Capture the cell that displays the provided text and extract its (x, y) central coordinate. 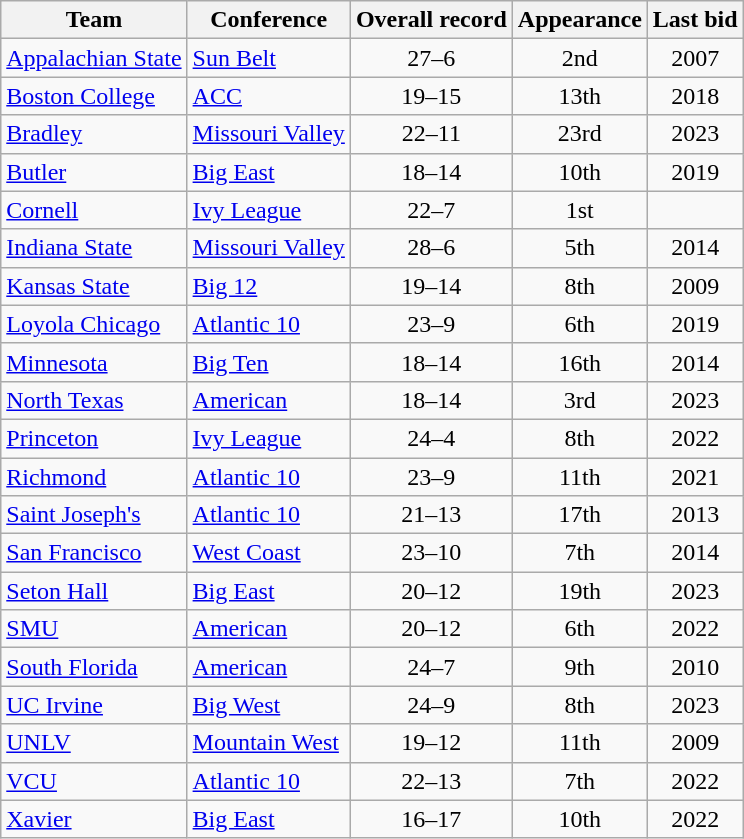
19th (580, 591)
24–4 (431, 438)
Xavier (94, 819)
9th (580, 667)
UC Irvine (94, 705)
Conference (268, 20)
24–7 (431, 667)
Butler (94, 172)
2021 (695, 477)
24–9 (431, 705)
22–7 (431, 210)
19–14 (431, 286)
23rd (580, 134)
13th (580, 96)
South Florida (94, 667)
2018 (695, 96)
Big Ten (268, 362)
17th (580, 515)
27–6 (431, 58)
Big West (268, 705)
Kansas State (94, 286)
Team (94, 20)
San Francisco (94, 553)
Appearance (580, 20)
2010 (695, 667)
23–10 (431, 553)
Seton Hall (94, 591)
16–17 (431, 819)
5th (580, 248)
Indiana State (94, 248)
22–11 (431, 134)
ACC (268, 96)
Cornell (94, 210)
SMU (94, 629)
2013 (695, 515)
Saint Joseph's (94, 515)
UNLV (94, 743)
West Coast (268, 553)
VCU (94, 781)
16th (580, 362)
North Texas (94, 400)
1st (580, 210)
19–15 (431, 96)
3rd (580, 400)
28–6 (431, 248)
21–13 (431, 515)
Boston College (94, 96)
2007 (695, 58)
Princeton (94, 438)
22–13 (431, 781)
Overall record (431, 20)
Appalachian State (94, 58)
Big 12 (268, 286)
Loyola Chicago (94, 324)
Sun Belt (268, 58)
Last bid (695, 20)
Minnesota (94, 362)
2nd (580, 58)
Bradley (94, 134)
Mountain West (268, 743)
19–12 (431, 743)
Richmond (94, 477)
